Find where the given text appears and provide that cell's center as [X, Y] coordinate. 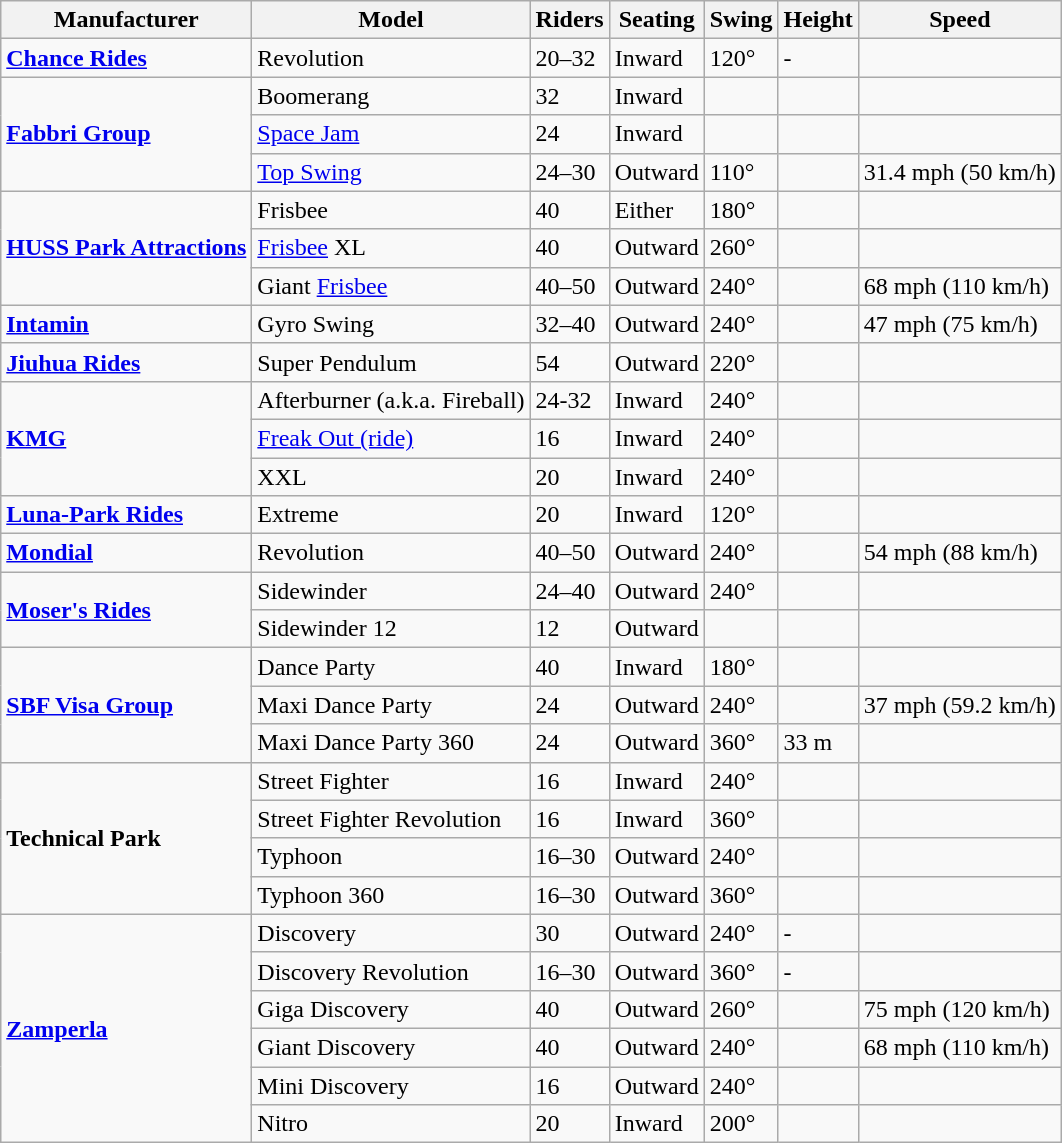
XXL [391, 477]
Discovery [391, 933]
24–30 [570, 172]
Speed [960, 20]
Street Fighter Revolution [391, 819]
Sidewinder [391, 591]
12 [570, 629]
Space Jam [391, 134]
Gyro Swing [391, 324]
47 mph (75 km/h) [960, 324]
24–40 [570, 591]
Afterburner (a.k.a. Fireball) [391, 400]
SBF Visa Group [126, 705]
33 m [818, 743]
Zamperla [126, 1028]
Mondial [126, 553]
30 [570, 933]
Street Fighter [391, 781]
Frisbee [391, 210]
220° [741, 362]
37 mph (59.2 km/h) [960, 705]
20–32 [570, 58]
Super Pendulum [391, 362]
Fabbri Group [126, 134]
Moser's Rides [126, 610]
32–40 [570, 324]
Mini Discovery [391, 1085]
Frisbee XL [391, 248]
Chance Rides [126, 58]
Typhoon 360 [391, 895]
Riders [570, 20]
Luna-Park Rides [126, 515]
Swing [741, 20]
Giant Frisbee [391, 286]
54 [570, 362]
Intamin [126, 324]
Maxi Dance Party [391, 705]
Seating [656, 20]
Nitro [391, 1124]
110° [741, 172]
32 [570, 96]
Manufacturer [126, 20]
Boomerang [391, 96]
Extreme [391, 515]
Maxi Dance Party 360 [391, 743]
Freak Out (ride) [391, 438]
54 mph (88 km/h) [960, 553]
Typhoon [391, 857]
Sidewinder 12 [391, 629]
Jiuhua Rides [126, 362]
24-32 [570, 400]
Either [656, 210]
KMG [126, 438]
Height [818, 20]
Model [391, 20]
75 mph (120 km/h) [960, 1009]
31.4 mph (50 km/h) [960, 172]
Dance Party [391, 667]
Giant Discovery [391, 1047]
200° [741, 1124]
HUSS Park Attractions [126, 248]
Discovery Revolution [391, 971]
Technical Park [126, 838]
Giga Discovery [391, 1009]
Top Swing [391, 172]
